Output the (X, Y) coordinate of the center of the cell containing the given text.  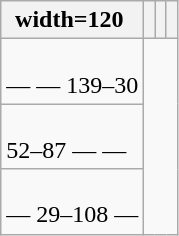
— 29–108 — (72, 202)
— — 139–30 (72, 72)
width=120 (72, 20)
52–87 — — (72, 136)
